Find where the given text appears and provide that cell's center as (X, Y) coordinate. 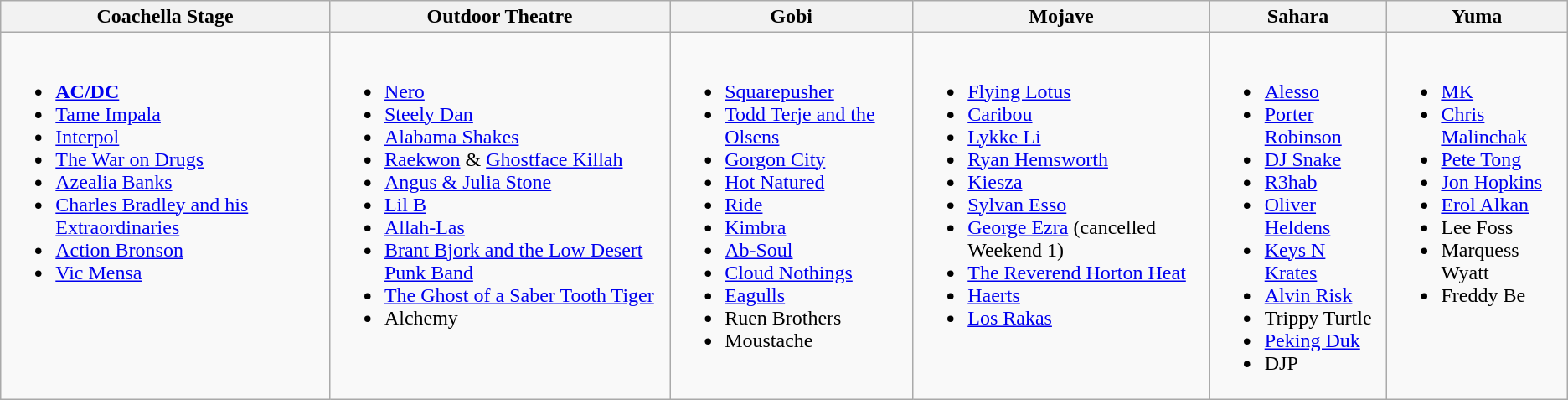
Yuma (1477, 17)
Gobi (792, 17)
Sahara (1298, 17)
AC/DCTame ImpalaInterpolThe War on DrugsAzealia BanksCharles Bradley and his ExtraordinariesAction BronsonVic Mensa (166, 216)
MKChris MalinchakPete TongJon HopkinsErol AlkanLee FossMarquess WyattFreddy Be (1477, 216)
AlessoPorter RobinsonDJ SnakeR3habOliver HeldensKeys N KratesAlvin RiskTrippy TurtlePeking DukDJP (1298, 216)
Coachella Stage (166, 17)
Outdoor Theatre (499, 17)
Mojave (1061, 17)
SquarepusherTodd Terje and the OlsensGorgon CityHot NaturedRideKimbraAb-SoulCloud NothingsEagullsRuen BrothersMoustache (792, 216)
Flying LotusCaribouLykke LiRyan HemsworthKieszaSylvan EssoGeorge Ezra (cancelled Weekend 1)The Reverend Horton HeatHaertsLos Rakas (1061, 216)
